Pinpoint the cell where the given text exists, returning its (x, y) midpoint coordinate. 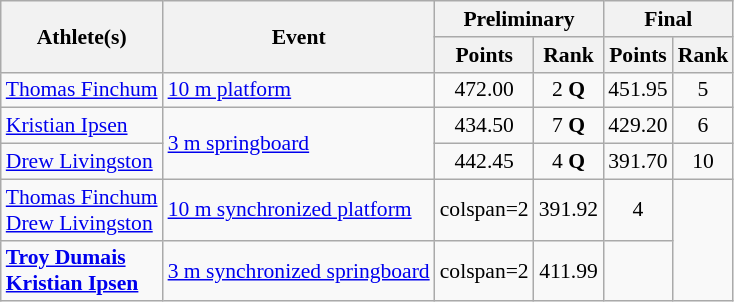
Event (299, 36)
10 m platform (299, 90)
Kristian Ipsen (82, 126)
434.50 (484, 126)
442.45 (484, 162)
Thomas Finchum (82, 90)
3 m synchronized springboard (299, 270)
411.99 (568, 270)
6 (704, 126)
2 Q (568, 90)
10 m synchronized platform (299, 210)
391.92 (568, 210)
391.70 (638, 162)
429.20 (638, 126)
Preliminary (520, 19)
3 m springboard (299, 144)
10 (704, 162)
Drew Livingston (82, 162)
Thomas FinchumDrew Livingston (82, 210)
4 (638, 210)
Athlete(s) (82, 36)
Troy DumaisKristian Ipsen (82, 270)
472.00 (484, 90)
5 (704, 90)
Final (668, 19)
4 Q (568, 162)
451.95 (638, 90)
7 Q (568, 126)
